Detect which cell encompasses the target text, then output its [x, y] center coordinate. 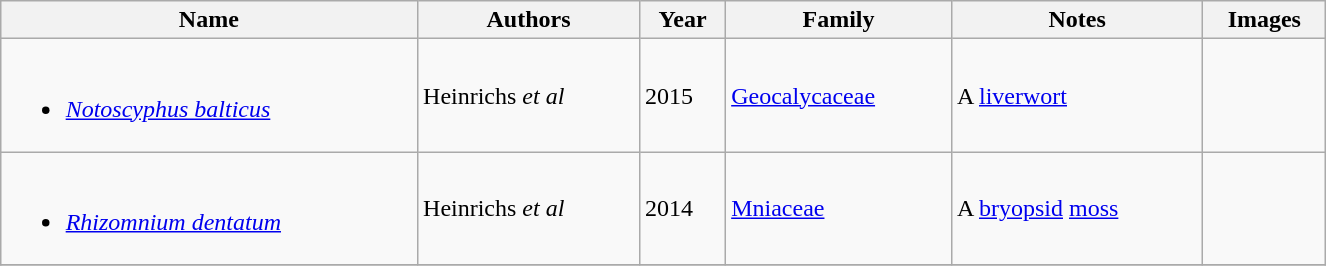
A bryopsid moss [1076, 208]
2014 [683, 208]
Notoscyphus balticus [208, 96]
Mniaceae [839, 208]
2015 [683, 96]
Family [839, 20]
Authors [529, 20]
Name [208, 20]
Year [683, 20]
Images [1264, 20]
Notes [1076, 20]
Geocalycaceae [839, 96]
Rhizomnium dentatum [208, 208]
A liverwort [1076, 96]
